Return [X, Y] of the center of cell containing provided text 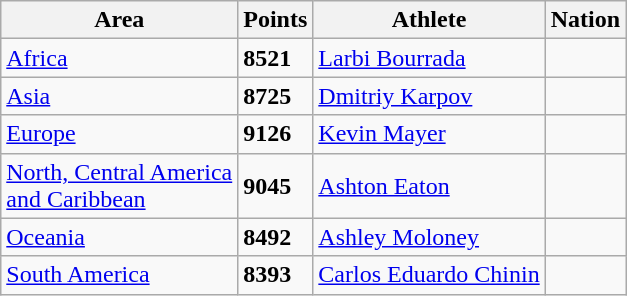
Area [120, 20]
Kevin Mayer [429, 134]
8492 [276, 237]
Nation [585, 20]
9126 [276, 134]
North, Central America and Caribbean [120, 186]
8393 [276, 275]
Asia [120, 96]
Points [276, 20]
Dmitriy Karpov [429, 96]
Oceania [120, 237]
Africa [120, 58]
8725 [276, 96]
9045 [276, 186]
8521 [276, 58]
Ashley Moloney [429, 237]
Larbi Bourrada [429, 58]
Europe [120, 134]
South America [120, 275]
Ashton Eaton [429, 186]
Carlos Eduardo Chinin [429, 275]
Athlete [429, 20]
